Provide the (x, y) coordinate of the cell's center where the given text is located.  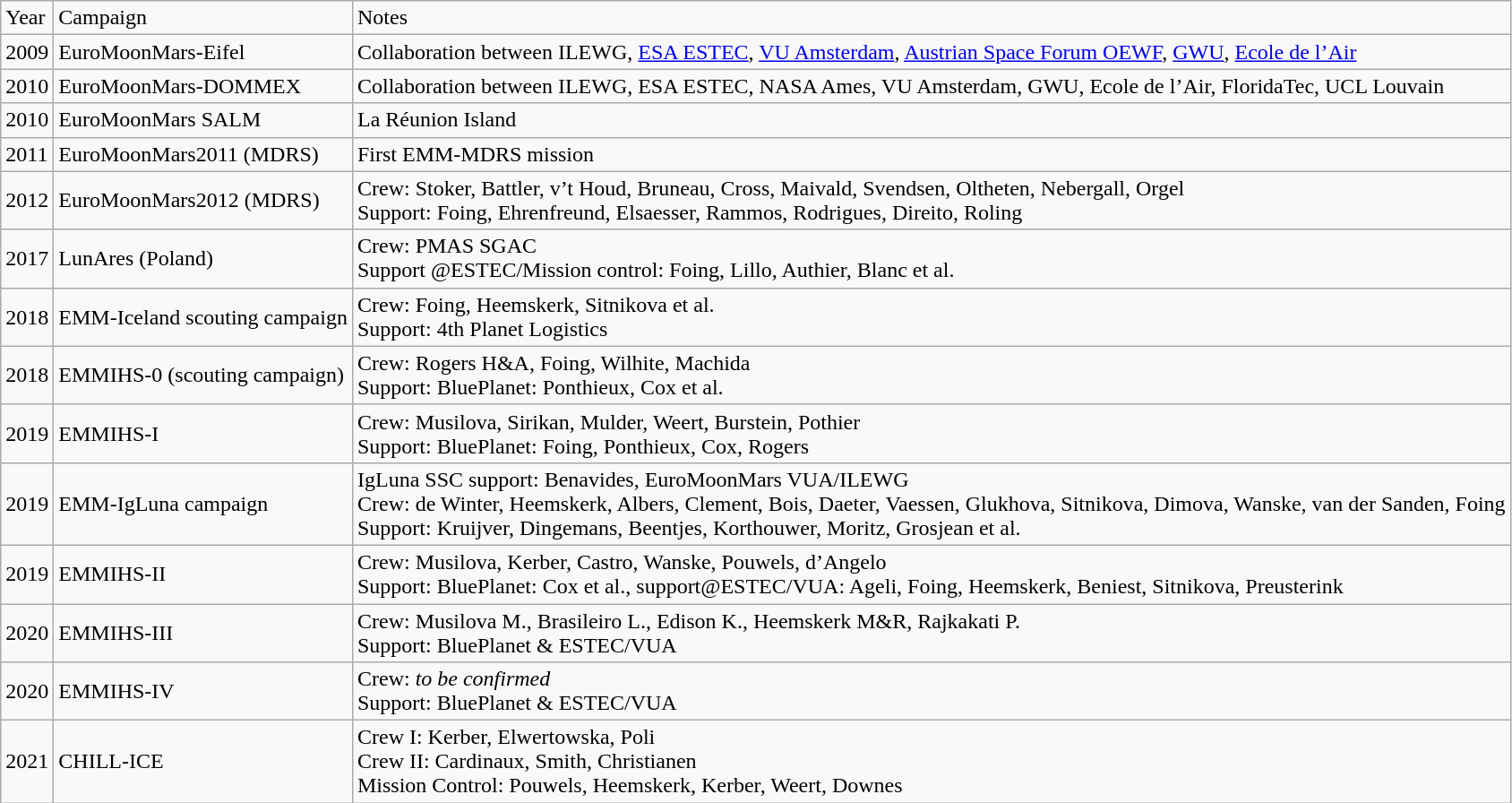
EuroMoonMars-Eifel (203, 52)
Year (27, 18)
Campaign (203, 18)
LunAres (Poland) (203, 258)
Collaboration between ILEWG, ESA ESTEC, NASA Ames, VU Amsterdam, GWU, Ecole de l’Air, FloridaTec, UCL Louvain (932, 86)
2017 (27, 258)
First EMM-MDRS mission (932, 154)
EuroMoonMars-DOMMEX (203, 86)
Crew I: Kerber, Elwertowska, PoliCrew II: Cardinaux, Smith, ChristianenMission Control: Pouwels, Heemskerk, Kerber, Weert, Downes (932, 762)
EMMIHS-I (203, 434)
EuroMoonMars2012 (MDRS) (203, 201)
La Réunion Island (932, 120)
EMMIHS-0 (scouting campaign) (203, 375)
EMMIHS-III (203, 633)
Crew: PMAS SGACSupport @ESTEC/Mission control: Foing, Lillo, Authier, Blanc et al. (932, 258)
Crew: Foing, Heemskerk, Sitnikova et al.Support: 4th Planet Logistics (932, 317)
2011 (27, 154)
2009 (27, 52)
Collaboration between ILEWG, ESA ESTEC, VU Amsterdam, Austrian Space Forum OEWF, GWU, Ecole de l’Air (932, 52)
Crew: Musilova M., Brasileiro L., Edison K., Heemskerk M&R, Rajkakati P.Support: BluePlanet & ESTEC/VUA (932, 633)
2021 (27, 762)
CHILL-ICE (203, 762)
Crew: to be confirmedSupport: BluePlanet & ESTEC/VUA (932, 692)
Crew: Musilova, Sirikan, Mulder, Weert, Burstein, PothierSupport: BluePlanet: Foing, Ponthieux, Cox, Rogers (932, 434)
Notes (932, 18)
EuroMoonMars2011 (MDRS) (203, 154)
Crew: Rogers H&A, Foing, Wilhite, MachidaSupport: BluePlanet: Ponthieux, Cox et al. (932, 375)
EMMIHS-IV (203, 692)
EMMIHS-II (203, 574)
EMM-Iceland scouting campaign (203, 317)
2012 (27, 201)
EuroMoonMars SALM (203, 120)
EMM-IgLuna campaign (203, 504)
